Locate the cell with the specified text and output its (X, Y) center coordinate. 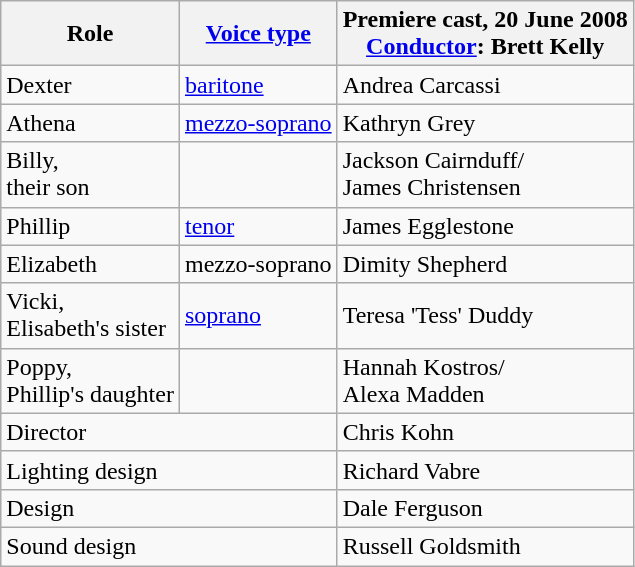
Director (169, 432)
Hannah Kostros/Alexa Madden (485, 380)
Kathryn Grey (485, 123)
Dexter (90, 85)
Role (90, 34)
Sound design (169, 546)
Chris Kohn (485, 432)
tenor (258, 226)
Richard Vabre (485, 470)
Elizabeth (90, 264)
Voice type (258, 34)
Billy,their son (90, 174)
Dimity Shepherd (485, 264)
Jackson Cairnduff/James Christensen (485, 174)
soprano (258, 316)
Poppy,Phillip's daughter (90, 380)
Russell Goldsmith (485, 546)
Phillip (90, 226)
Andrea Carcassi (485, 85)
Vicki,Elisabeth's sister (90, 316)
Design (169, 508)
Lighting design (169, 470)
Premiere cast, 20 June 2008Conductor: Brett Kelly (485, 34)
Athena (90, 123)
James Egglestone (485, 226)
Teresa 'Tess' Duddy (485, 316)
baritone (258, 85)
Dale Ferguson (485, 508)
